Extract the [X, Y] coordinate from the center of the cell holding the provided text.  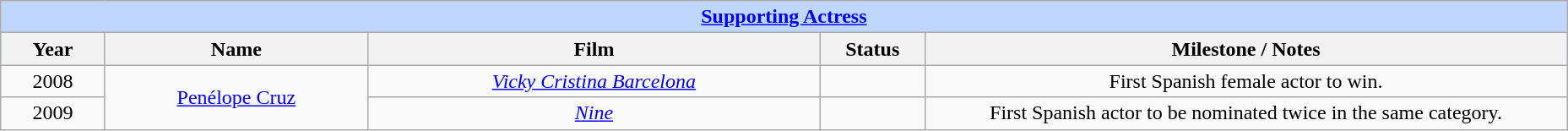
First Spanish actor to be nominated twice in the same category. [1246, 113]
Vicky Cristina Barcelona [594, 81]
Status [872, 49]
Milestone / Notes [1246, 49]
Penélope Cruz [236, 97]
2008 [53, 81]
Film [594, 49]
Nine [594, 113]
First Spanish female actor to win. [1246, 81]
Supporting Actress [784, 17]
Year [53, 49]
Name [236, 49]
2009 [53, 113]
